Identify which cell holds the provided text, then report its (X, Y) central coordinate. 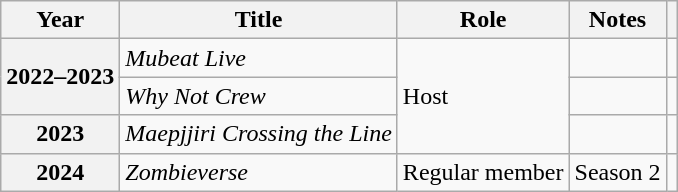
Host (483, 96)
Maepjjiri Crossing the Line (259, 134)
Why Not Crew (259, 96)
Zombieverse (259, 172)
Role (483, 20)
Year (60, 20)
Regular member (483, 172)
Notes (618, 20)
Mubeat Live (259, 58)
Title (259, 20)
2022–2023 (60, 77)
2024 (60, 172)
2023 (60, 134)
Season 2 (618, 172)
